Detect which cell encompasses the target text, then output its (X, Y) center coordinate. 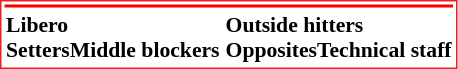
Outside hittersOppositesTechnical staff (338, 37)
LiberoSettersMiddle blockers (112, 37)
